Search for the cell housing the specified text and yield its (x, y) center coordinate. 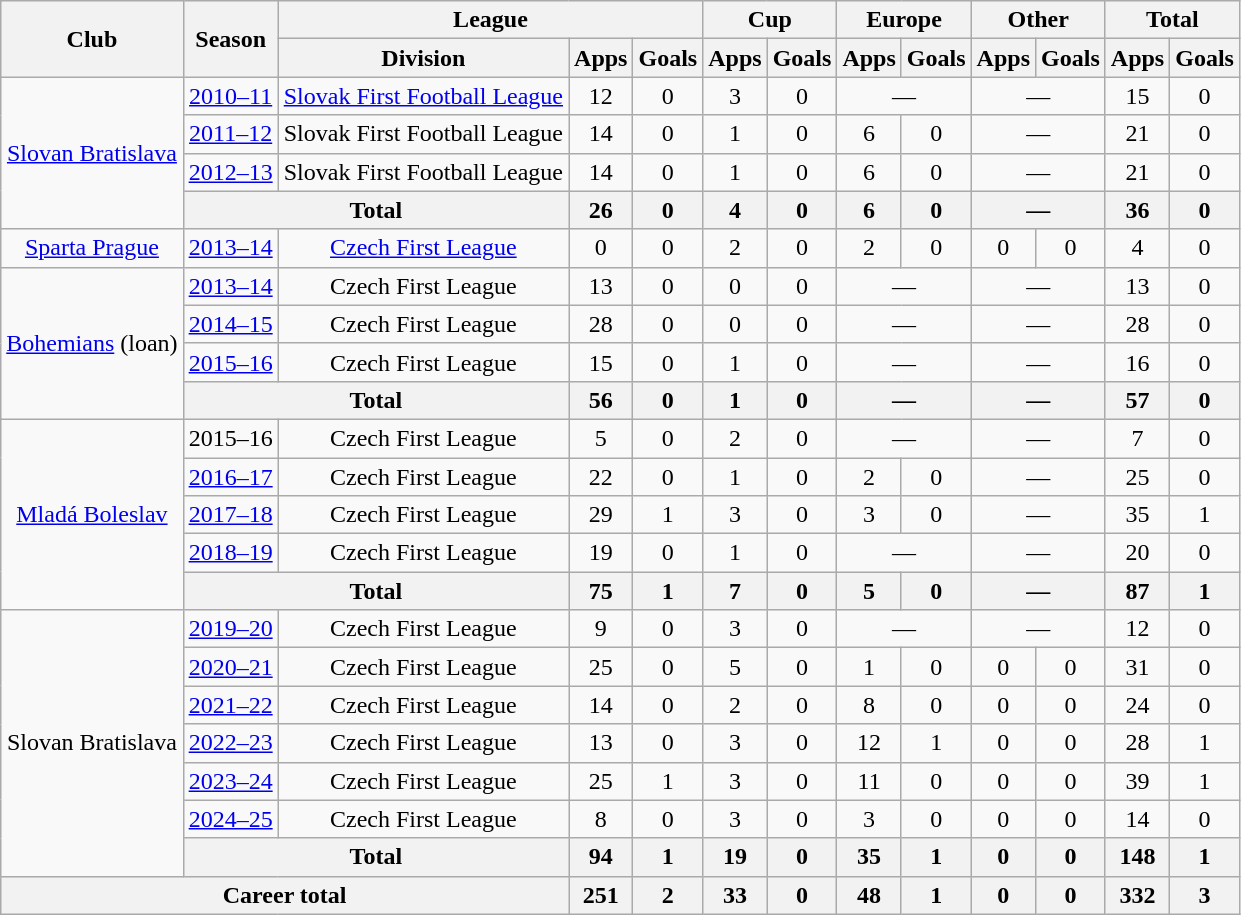
Europe (904, 20)
2010–11 (230, 96)
33 (735, 895)
2014–15 (230, 324)
87 (1137, 591)
League (490, 20)
Season (230, 39)
Other (1038, 20)
148 (1137, 857)
57 (1137, 400)
29 (601, 515)
9 (601, 629)
Sparta Prague (92, 248)
2017–18 (230, 515)
2011–12 (230, 134)
24 (1137, 705)
2021–22 (230, 705)
75 (601, 591)
2024–25 (230, 819)
Division (423, 58)
2012–13 (230, 172)
332 (1137, 895)
Bohemians (loan) (92, 343)
2018–19 (230, 553)
251 (601, 895)
Career total (285, 895)
16 (1137, 362)
31 (1137, 667)
2022–23 (230, 743)
2023–24 (230, 781)
48 (869, 895)
Cup (770, 20)
2016–17 (230, 477)
20 (1137, 553)
39 (1137, 781)
22 (601, 477)
36 (1137, 210)
56 (601, 400)
2020–21 (230, 667)
26 (601, 210)
94 (601, 857)
2019–20 (230, 629)
Mladá Boleslav (92, 514)
Club (92, 39)
11 (869, 781)
